Pinpoint the cell where the given text exists, returning its (X, Y) midpoint coordinate. 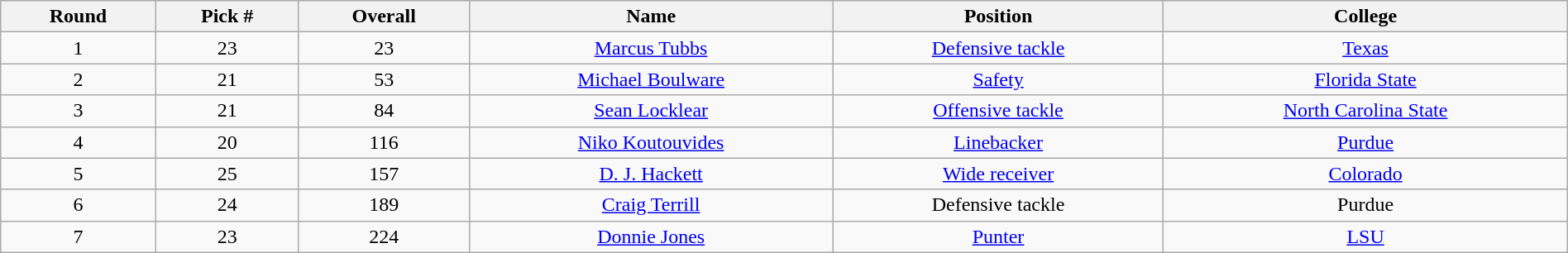
157 (384, 174)
LSU (1365, 236)
6 (78, 205)
1 (78, 48)
3 (78, 111)
Position (998, 17)
25 (227, 174)
5 (78, 174)
2 (78, 79)
Linebacker (998, 142)
Florida State (1365, 79)
53 (384, 79)
Marcus Tubbs (651, 48)
Craig Terrill (651, 205)
189 (384, 205)
College (1365, 17)
Colorado (1365, 174)
7 (78, 236)
Safety (998, 79)
Niko Koutouvides (651, 142)
4 (78, 142)
24 (227, 205)
Punter (998, 236)
Overall (384, 17)
Texas (1365, 48)
D. J. Hackett (651, 174)
Michael Boulware (651, 79)
Name (651, 17)
116 (384, 142)
North Carolina State (1365, 111)
84 (384, 111)
Sean Locklear (651, 111)
20 (227, 142)
Round (78, 17)
Offensive tackle (998, 111)
Donnie Jones (651, 236)
Pick # (227, 17)
Wide receiver (998, 174)
224 (384, 236)
